Locate the cell with the specified text and output its (x, y) center coordinate. 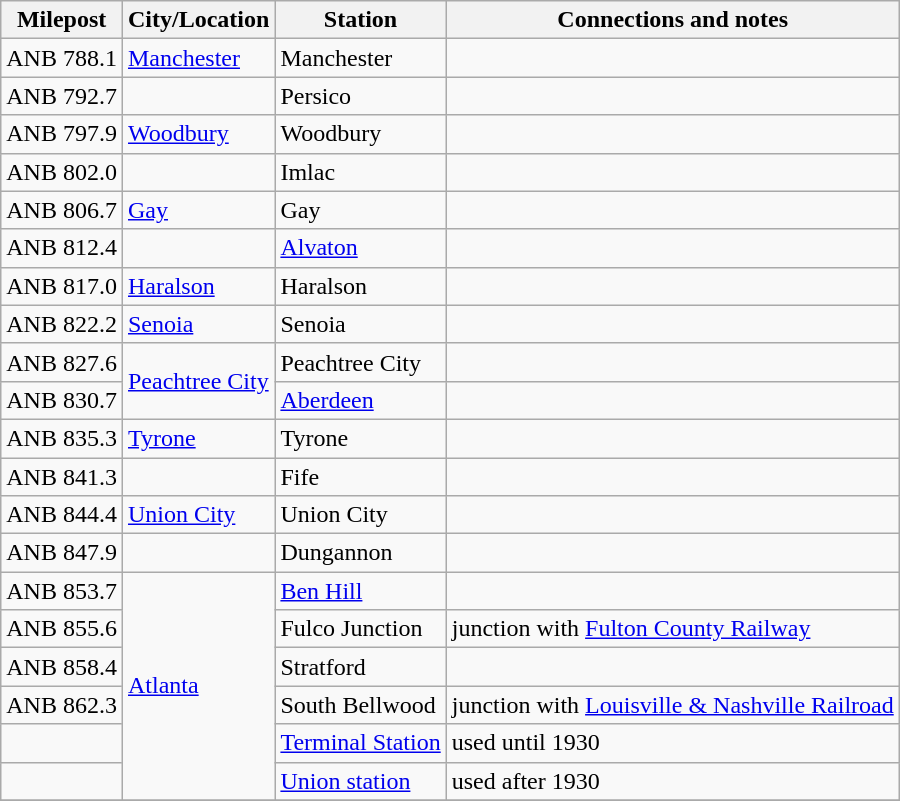
ANB 817.0 (62, 286)
junction with Louisville & Nashville Railroad (672, 705)
ANB 792.7 (62, 96)
Atlanta (198, 686)
Stratford (360, 667)
ANB 827.6 (62, 362)
ANB 835.3 (62, 438)
ANB 822.2 (62, 324)
ANB 844.4 (62, 515)
South Bellwood (360, 705)
Union station (360, 781)
Milepost (62, 20)
Alvaton (360, 248)
ANB 855.6 (62, 629)
ANB 830.7 (62, 400)
Fulco Junction (360, 629)
Aberdeen (360, 400)
ANB 788.1 (62, 58)
Imlac (360, 172)
ANB 812.4 (62, 248)
ANB 841.3 (62, 477)
Persico (360, 96)
used until 1930 (672, 743)
Terminal Station (360, 743)
ANB 806.7 (62, 210)
Ben Hill (360, 591)
City/Location (198, 20)
ANB 802.0 (62, 172)
Fife (360, 477)
ANB 862.3 (62, 705)
Connections and notes (672, 20)
ANB 847.9 (62, 553)
used after 1930 (672, 781)
ANB 858.4 (62, 667)
ANB 853.7 (62, 591)
ANB 797.9 (62, 134)
Station (360, 20)
Dungannon (360, 553)
junction with Fulton County Railway (672, 629)
